Return [X, Y] of the center of cell containing provided text 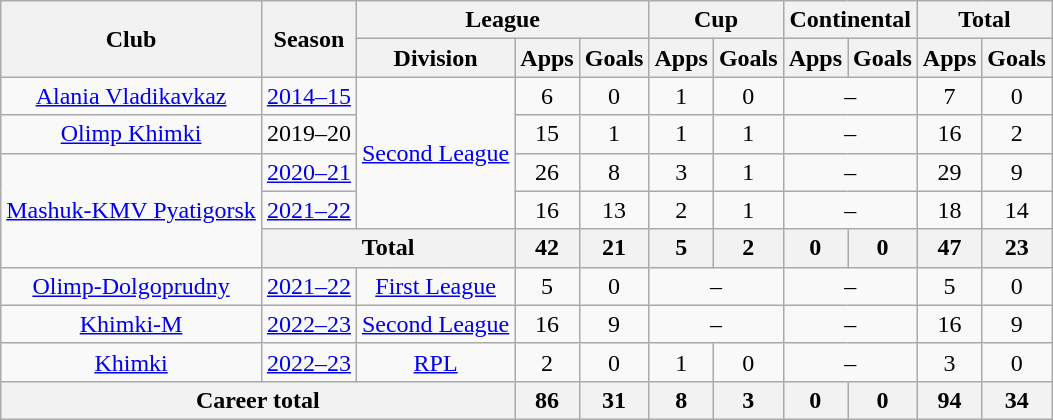
21 [614, 248]
2020–21 [308, 172]
Olimp-Dolgoprudny [132, 286]
31 [614, 400]
14 [1017, 210]
Season [308, 39]
15 [547, 134]
First League [435, 286]
Continental [850, 20]
RPL [435, 362]
42 [547, 248]
Alania Vladikavkaz [132, 96]
26 [547, 172]
86 [547, 400]
Olimp Khimki [132, 134]
Career total [258, 400]
Cup [716, 20]
23 [1017, 248]
2019–20 [308, 134]
Khimki-M [132, 324]
34 [1017, 400]
18 [949, 210]
Club [132, 39]
7 [949, 96]
47 [949, 248]
6 [547, 96]
League [502, 20]
Khimki [132, 362]
2014–15 [308, 96]
Mashuk-KMV Pyatigorsk [132, 210]
29 [949, 172]
13 [614, 210]
94 [949, 400]
Division [435, 58]
